Return (X, Y) of the center of cell containing provided text 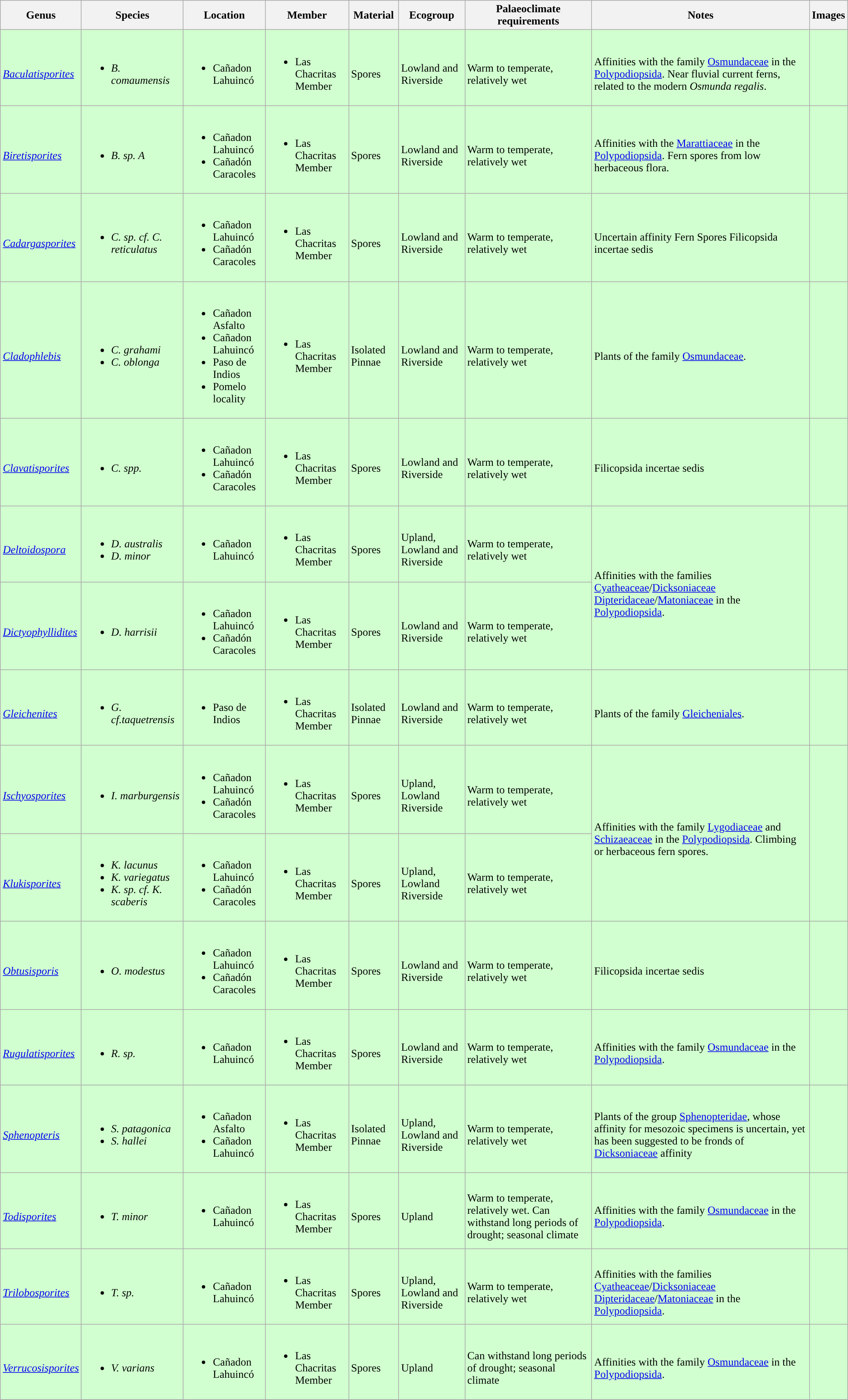
C. sp. cf. C. reticulatus (132, 237)
Sphenopteris (41, 1129)
Material (374, 15)
Plants of the group Sphenopteridae, whose affinity for mesozoic specimens is uncertain, yet has been suggested to be fronds of Dicksoniaceae affinity (700, 1129)
K. lacunusK. variegatusK. sp. cf. K. scaberis (132, 877)
Plants of the family Gleicheniales. (700, 708)
Affinities with the family Lygodiaceae and Schizaeaceae in the Polypodiopsida. Climbing or herbaceous fern spores. (700, 833)
G. cf.taquetrensis (132, 708)
Biretisporites (41, 150)
Ecogroup (432, 15)
D. australisD. minor (132, 544)
B. comaumensis (132, 68)
C. grahamiC. oblonga (132, 350)
T. minor (132, 1211)
I. marburgensis (132, 789)
Genus (41, 15)
Warm to temperate, relatively wet. Can withstand long periods of drought; seasonal climate (528, 1211)
Uncertain affinity Fern Spores Filicopsida incertae sedis (700, 237)
B. sp. A (132, 150)
Can withstand long periods of drought; seasonal climate (528, 1362)
Images (829, 15)
O. modestus (132, 965)
Todisporites (41, 1211)
Dictyophyllidites (41, 626)
Cladophlebis (41, 350)
Gleichenites (41, 708)
Trilobosporites (41, 1287)
S. patagonicaS. hallei (132, 1129)
Notes (700, 15)
C. spp. (132, 462)
D. harrisii (132, 626)
R. sp. (132, 1048)
Plants of the family Osmundaceae. (700, 350)
Rugulatisporites (41, 1048)
Cadargasporites (41, 237)
Verrucosisporites (41, 1362)
Member (307, 15)
Klukisporites (41, 877)
Affinities with the Marattiaceae in the Polypodiopsida. Fern spores from low herbaceous flora. (700, 150)
Clavatisporites (41, 462)
Affinities with the family Osmundaceae in the Polypodiopsida. Near fluvial current ferns, related to the modern Osmunda regalis. (700, 68)
Cañadon AsfaltoCañadon Lahuincó (224, 1129)
T. sp. (132, 1287)
Location (224, 15)
Deltoidospora (41, 544)
Obtusisporis (41, 965)
Cañadon AsfaltoCañadon LahuincóPaso de IndiosPomelo locality (224, 350)
Paso de Indios (224, 708)
Ischyosporites (41, 789)
V. varians (132, 1362)
Species (132, 15)
Palaeoclimate requirements (528, 15)
Baculatisporites (41, 68)
